Detect which cell encompasses the target text, then output its (x, y) center coordinate. 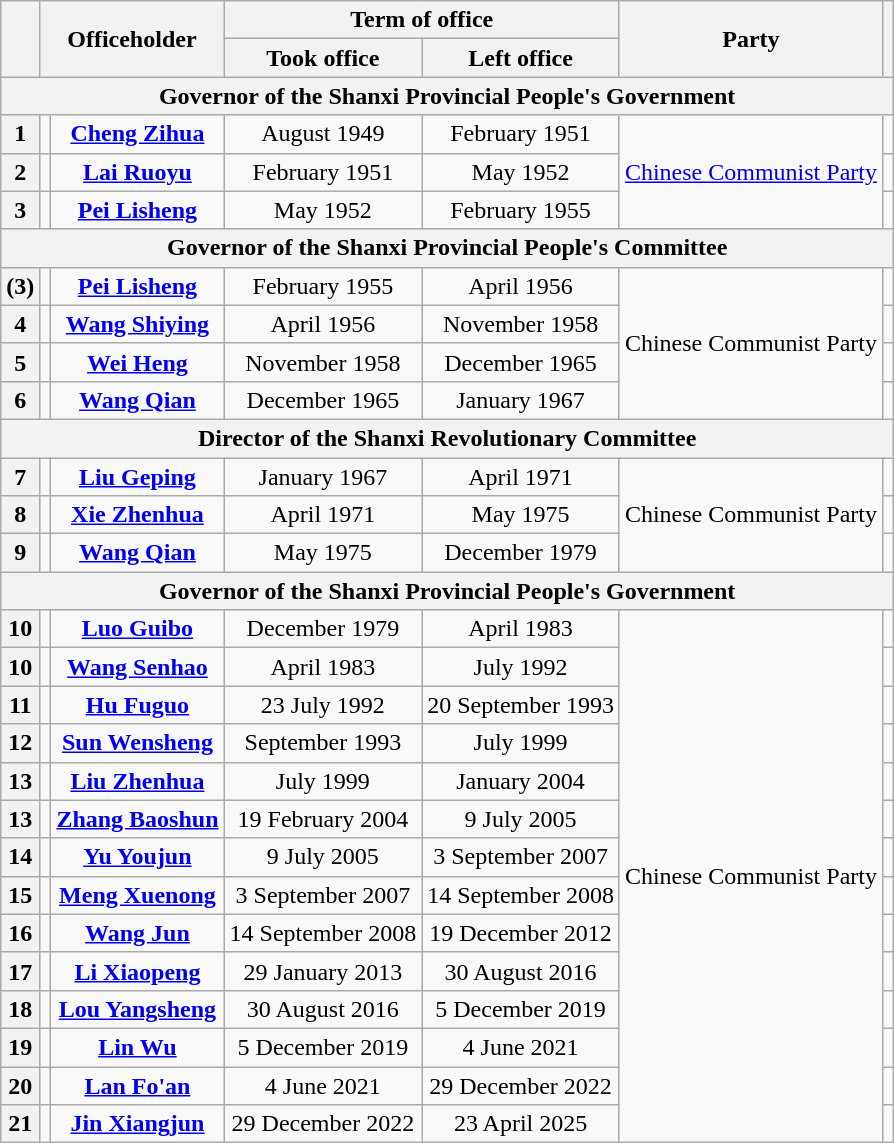
August 1949 (323, 134)
7 (20, 477)
Lai Ruoyu (138, 172)
Lin Wu (138, 1047)
Left office (521, 58)
9 (20, 553)
September 1993 (323, 743)
Lou Yangsheng (138, 1009)
6 (20, 400)
3 (20, 210)
19 February 2004 (323, 819)
Governor of the Shanxi Provincial People's Committee (448, 248)
Took office (323, 58)
23 July 1992 (323, 705)
8 (20, 515)
19 (20, 1047)
17 (20, 971)
2 (20, 172)
19 December 2012 (521, 933)
21 (20, 1124)
18 (20, 1009)
Liu Geping (138, 477)
11 (20, 705)
23 April 2025 (521, 1124)
Lan Fo'an (138, 1085)
14 (20, 857)
15 (20, 895)
Yu Youjun (138, 857)
12 (20, 743)
Zhang Baoshun (138, 819)
20 September 1993 (521, 705)
16 (20, 933)
5 (20, 362)
Sun Wensheng (138, 743)
(3) (20, 286)
Meng Xuenong (138, 895)
Luo Guibo (138, 629)
Liu Zhenhua (138, 781)
Li Xiaopeng (138, 971)
Wei Heng (138, 362)
Wang Jun (138, 933)
4 (20, 324)
July 1992 (521, 667)
January 2004 (521, 781)
Hu Fuguo (138, 705)
Wang Senhao (138, 667)
Jin Xiangjun (138, 1124)
Cheng Zihua (138, 134)
20 (20, 1085)
Wang Shiying (138, 324)
Party (750, 39)
Director of the Shanxi Revolutionary Committee (448, 438)
Term of office (422, 20)
1 (20, 134)
Xie Zhenhua (138, 515)
29 January 2013 (323, 971)
Officeholder (132, 39)
